Return the (x, y) coordinate for the center point of the cell that contains the specified text.  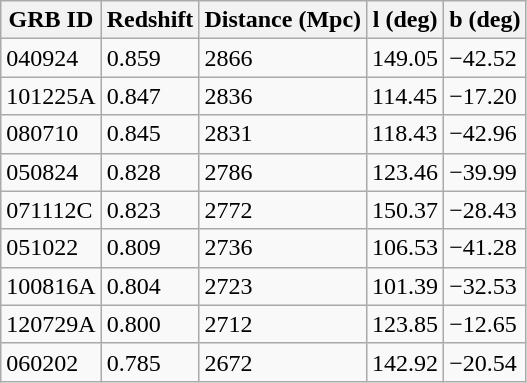
2712 (283, 324)
−32.53 (485, 286)
123.46 (406, 172)
−42.96 (485, 134)
0.809 (150, 248)
101225A (51, 96)
−12.65 (485, 324)
−28.43 (485, 210)
0.823 (150, 210)
b (deg) (485, 20)
123.85 (406, 324)
−41.28 (485, 248)
0.859 (150, 58)
2672 (283, 362)
071112C (51, 210)
101.39 (406, 286)
0.845 (150, 134)
2723 (283, 286)
114.45 (406, 96)
080710 (51, 134)
GRB ID (51, 20)
142.92 (406, 362)
2866 (283, 58)
2736 (283, 248)
0.847 (150, 96)
150.37 (406, 210)
050824 (51, 172)
0.785 (150, 362)
106.53 (406, 248)
2772 (283, 210)
2786 (283, 172)
118.43 (406, 134)
0.828 (150, 172)
149.05 (406, 58)
100816A (51, 286)
0.804 (150, 286)
2836 (283, 96)
0.800 (150, 324)
−17.20 (485, 96)
−39.99 (485, 172)
060202 (51, 362)
Distance (Mpc) (283, 20)
051022 (51, 248)
−20.54 (485, 362)
l (deg) (406, 20)
120729A (51, 324)
Redshift (150, 20)
2831 (283, 134)
−42.52 (485, 58)
040924 (51, 58)
